Detect which cell encompasses the target text, then output its (x, y) center coordinate. 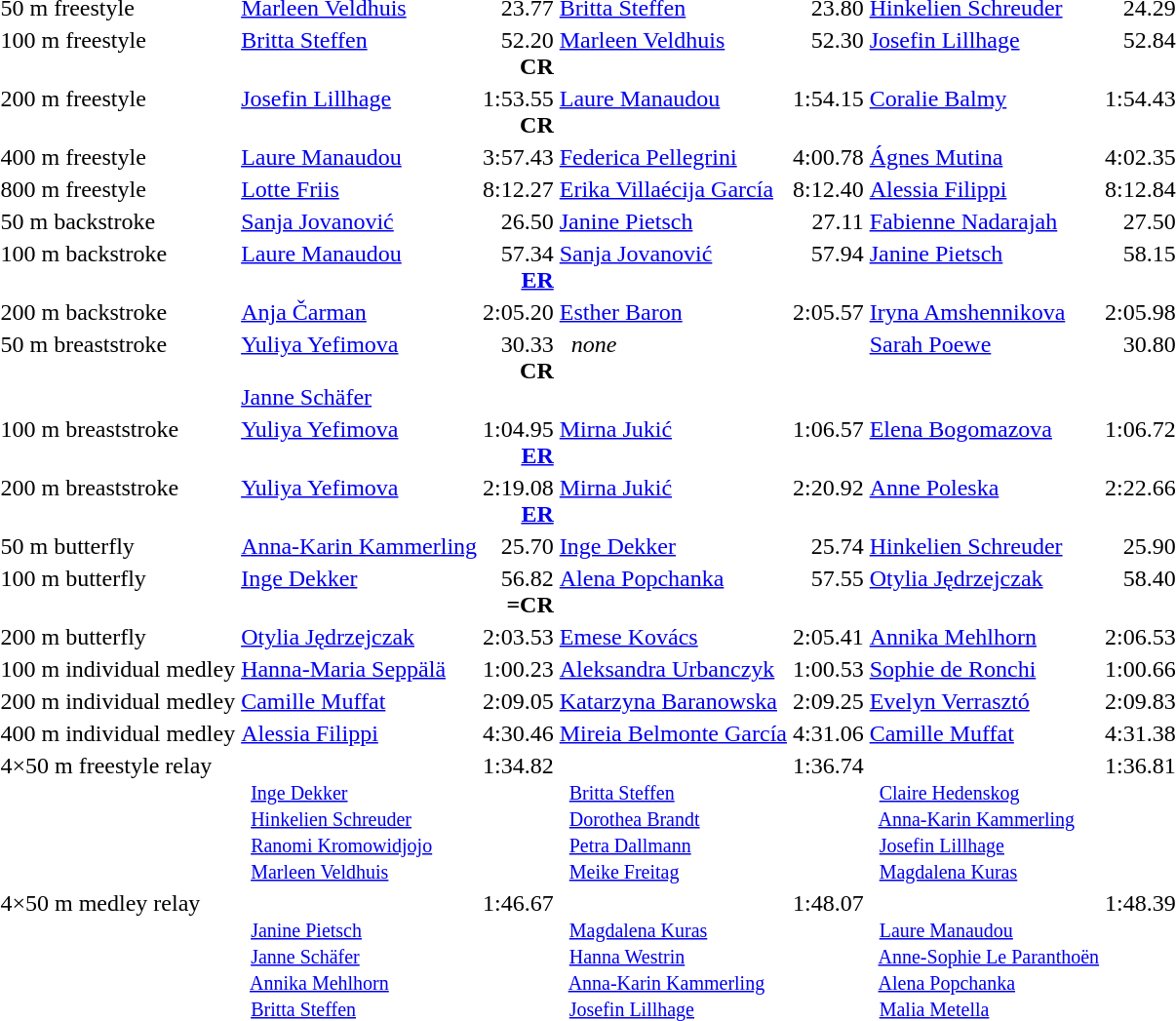
Anja Čarman (359, 312)
2:09.25 (828, 701)
4:00.78 (828, 157)
Hanna-Maria Seppälä (359, 669)
8:12.40 (828, 189)
Aleksandra Urbanczyk (673, 669)
1:34.82 (519, 818)
Inge Dekker Hinkelien Schreuder Ranomi Kromowidjojo Marleen Veldhuis (359, 818)
Esther Baron (673, 312)
1:00.23 (519, 669)
8:12.27 (519, 189)
Alena Popchanka (673, 591)
Anna-Karin Kammerling (359, 546)
Sarah Poewe (984, 371)
Fabienne Nadarajah (984, 221)
2:20.92 (828, 501)
57.55 (828, 591)
3:57.43 (519, 157)
4:30.46 (519, 733)
Sophie de Ronchi (984, 669)
52.30 (828, 53)
25.70 (519, 546)
1:53.55CR (519, 111)
Federica Pellegrini (673, 157)
30.33CR (519, 371)
Iryna Amshennikova (984, 312)
Katarzyna Baranowska (673, 701)
25.74 (828, 546)
Erika Villaécija García (673, 189)
Ágnes Mutina (984, 157)
52.20CR (519, 53)
Hinkelien Schreuder (984, 546)
Emese Kovács (673, 637)
Yuliya Yefimova Janne Schäfer (359, 371)
Mireia Belmonte García (673, 733)
1:54.15 (828, 111)
1:04.95ER (519, 443)
1:36.74 (828, 818)
2:05.20 (519, 312)
Claire Hedenskog Anna-Karin Kammerling Josefin Lillhage Magdalena Kuras (984, 818)
Lotte Friis (359, 189)
2:19.08ER (519, 501)
56.82 =CR (519, 591)
2:05.41 (828, 637)
4:31.06 (828, 733)
Annika Mehlhorn (984, 637)
57.94 (828, 267)
57.34 ER (519, 267)
Coralie Balmy (984, 111)
2:03.53 (519, 637)
Evelyn Verrasztó (984, 701)
Marleen Veldhuis (673, 53)
27.11 (828, 221)
Elena Bogomazova (984, 443)
Britta Steffen Dorothea Brandt Petra Dallmann Meike Freitag (673, 818)
1:00.53 (828, 669)
1:06.57 (828, 443)
Britta Steffen (359, 53)
26.50 (519, 221)
Anne Poleska (984, 501)
none (673, 371)
2:09.05 (519, 701)
2:05.57 (828, 312)
